Capture the cell that displays the provided text and extract its (X, Y) central coordinate. 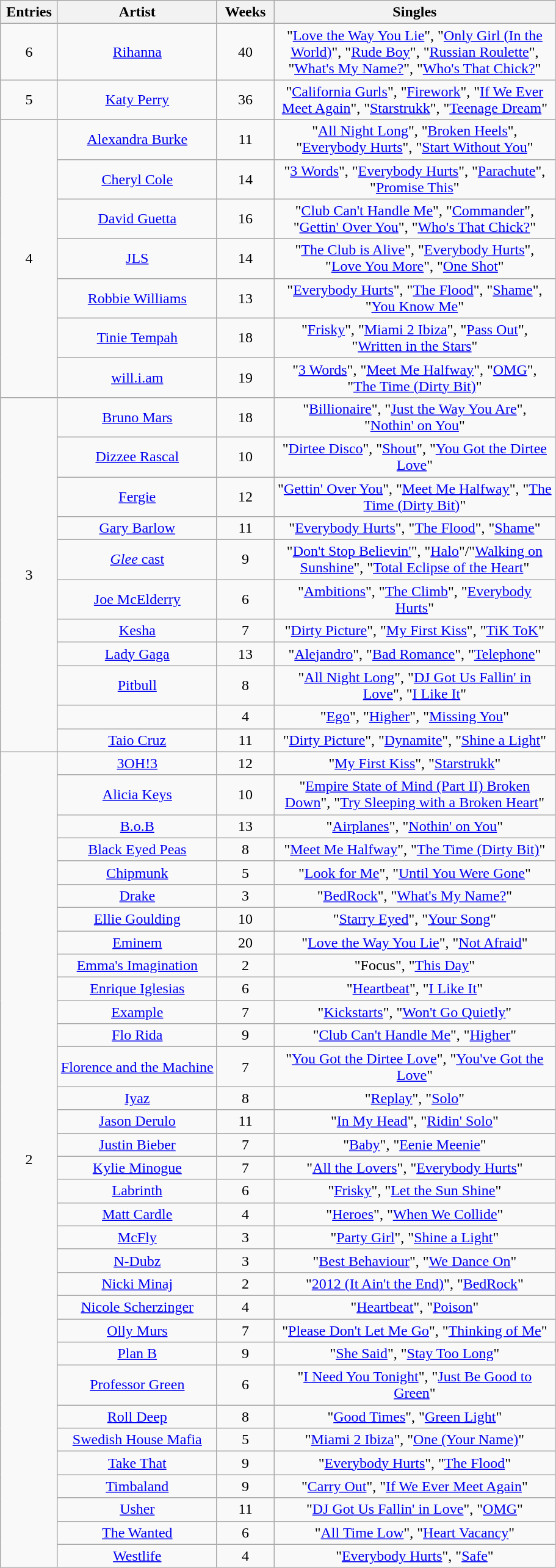
Take That (137, 1463)
"Everybody Hurts", "The Flood" (415, 1463)
"Heartbeat", "I Like It" (415, 989)
"Ambitions", "The Climb", "Everybody Hurts" (415, 599)
Dizzee Rascal (137, 456)
16 (245, 218)
Labrinth (137, 1191)
19 (245, 377)
Florence and the Machine (137, 1066)
"Everybody Hurts", "The Flood", "Shame" (415, 528)
Tinie Tempah (137, 338)
will.i.am (137, 377)
Entries (29, 12)
Artist (137, 12)
"Meet Me Halfway", "The Time (Dirty Bit)" (415, 849)
"She Said", "Stay Too Long" (415, 1354)
"Look for Me", "Until You Were Gone" (415, 872)
"In My Head", "Ridin' Solo" (415, 1121)
The Wanted (137, 1533)
"Dirty Picture", "Dynamite", "Shine a Light" (415, 740)
"Everybody Hurts", "The Flood", "Shame", "You Know Me" (415, 298)
Ellie Goulding (137, 919)
Timbaland (137, 1486)
"The Club is Alive", "Everybody Hurts", "Love You More", "One Shot" (415, 259)
"Billionaire", "Just the Way You Are", "Nothin' on You" (415, 417)
"DJ Got Us Fallin' in Love", "OMG" (415, 1509)
"All Time Low", "Heart Vacancy" (415, 1533)
"Please Don't Let Me Go", "Thinking of Me" (415, 1331)
Katy Perry (137, 100)
"Best Behaviour", "We Dance On" (415, 1261)
"3 Words", "Meet Me Halfway", "OMG", "The Time (Dirty Bit)" (415, 377)
"Miami 2 Ibiza", "One (Your Name)" (415, 1440)
"Club Can't Handle Me", "Higher" (415, 1035)
3OH!3 (137, 763)
Justin Bieber (137, 1145)
Weeks (245, 12)
"Heartbeat", "Poison" (415, 1307)
"Kickstarts", "Won't Go Quietly" (415, 1012)
20 (245, 943)
Jason Derulo (137, 1121)
Alicia Keys (137, 794)
"Club Can't Handle Me", "Commander", "Gettin' Over You", "Who's That Chick?" (415, 218)
N-Dubz (137, 1261)
"All Night Long", "Broken Heels", "Everybody Hurts", "Start Without You" (415, 139)
"Love the Way You Lie", "Only Girl (In the World)", "Rude Boy", "Russian Roulette", "What's My Name?", "Who's That Chick?" (415, 52)
"All Night Long", "DJ Got Us Fallin' in Love", "I Like It" (415, 686)
Plan B (137, 1354)
Glee cast (137, 560)
"Baby", "Eenie Meenie" (415, 1145)
"Empire State of Mind (Part II) Broken Down", "Try Sleeping with a Broken Heart" (415, 794)
"Dirtee Disco", "Shout", "You Got the Dirtee Love" (415, 456)
"Airplanes", "Nothin' on You" (415, 826)
"Focus", "This Day" (415, 966)
"Replay", "Solo" (415, 1098)
Robbie Williams (137, 298)
40 (245, 52)
"3 Words", "Everybody Hurts", "Parachute", "Promise This" (415, 179)
"Frisky", "Miami 2 Ibiza", "Pass Out", "Written in the Stars" (415, 338)
Usher (137, 1509)
Fergie (137, 497)
Matt Cardle (137, 1214)
"My First Kiss", "Starstrukk" (415, 763)
Alexandra Burke (137, 139)
Lady Gaga (137, 654)
"Ego", "Higher", "Missing You" (415, 717)
Black Eyed Peas (137, 849)
Swedish House Mafia (137, 1440)
"Alejandro", "Bad Romance", "Telephone" (415, 654)
"Good Times", "Green Light" (415, 1417)
"Party Girl", "Shine a Light" (415, 1237)
Eminem (137, 943)
"All the Lovers", "Everybody Hurts" (415, 1168)
Nicole Scherzinger (137, 1307)
"2012 (It Ain't the End)", "BedRock" (415, 1284)
"California Gurls", "Firework", "If We Ever Meet Again", "Starstrukk", "Teenage Dream" (415, 100)
Pitbull (137, 686)
"Don't Stop Believin'", "Halo"/"Walking on Sunshine", "Total Eclipse of the Heart" (415, 560)
Kylie Minogue (137, 1168)
Westlife (137, 1556)
Flo Rida (137, 1035)
"Love the Way You Lie", "Not Afraid" (415, 943)
Professor Green (137, 1385)
Gary Barlow (137, 528)
"Everybody Hurts", "Safe" (415, 1556)
Example (137, 1012)
David Guetta (137, 218)
Drake (137, 896)
Singles (415, 12)
"Dirty Picture", "My First Kiss", "TiK ToK" (415, 631)
Emma's Imagination (137, 966)
Rihanna (137, 52)
"Starry Eyed", "Your Song" (415, 919)
Kesha (137, 631)
Olly Murs (137, 1331)
Joe McElderry (137, 599)
B.o.B (137, 826)
Chipmunk (137, 872)
"Heroes", "When We Collide" (415, 1214)
McFly (137, 1237)
Taio Cruz (137, 740)
"Carry Out", "If We Ever Meet Again" (415, 1486)
"I Need You Tonight", "Just Be Good to Green" (415, 1385)
"You Got the Dirtee Love", "You've Got the Love" (415, 1066)
"Gettin' Over You", "Meet Me Halfway", "The Time (Dirty Bit)" (415, 497)
JLS (137, 259)
Enrique Iglesias (137, 989)
"BedRock", "What's My Name?" (415, 896)
36 (245, 100)
Cheryl Cole (137, 179)
Roll Deep (137, 1417)
Bruno Mars (137, 417)
Nicki Minaj (137, 1284)
Iyaz (137, 1098)
"Frisky", "Let the Sun Shine" (415, 1191)
